Capture the cell that displays the provided text and extract its (x, y) central coordinate. 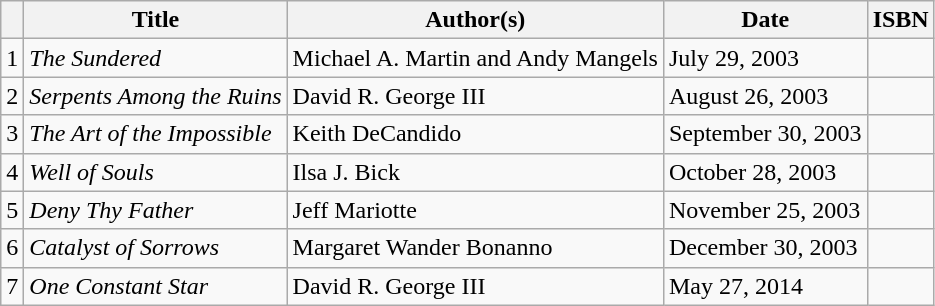
Michael A. Martin and Andy Mangels (475, 58)
Author(s) (475, 20)
6 (12, 248)
Jeff Mariotte (475, 210)
One Constant Star (156, 286)
August 26, 2003 (765, 96)
Ilsa J. Bick (475, 172)
The Sundered (156, 58)
ISBN (900, 20)
3 (12, 134)
December 30, 2003 (765, 248)
Catalyst of Sorrows (156, 248)
Margaret Wander Bonanno (475, 248)
Date (765, 20)
Keith DeCandido (475, 134)
5 (12, 210)
7 (12, 286)
October 28, 2003 (765, 172)
November 25, 2003 (765, 210)
Title (156, 20)
Deny Thy Father (156, 210)
May 27, 2014 (765, 286)
1 (12, 58)
2 (12, 96)
Serpents Among the Ruins (156, 96)
4 (12, 172)
The Art of the Impossible (156, 134)
July 29, 2003 (765, 58)
September 30, 2003 (765, 134)
Well of Souls (156, 172)
